Pinpoint the cell where the given text exists, returning its (x, y) midpoint coordinate. 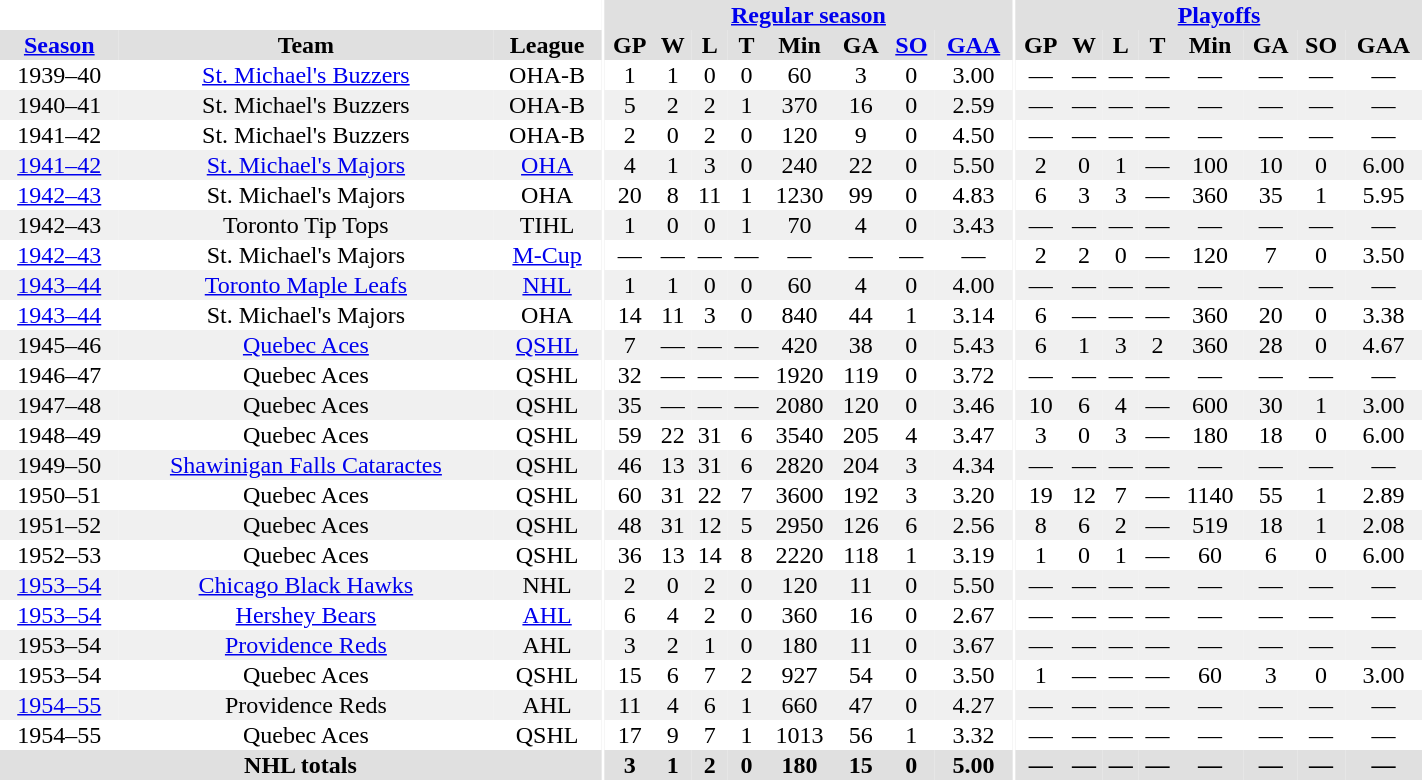
3.20 (974, 495)
36 (630, 555)
NHL totals (300, 765)
38 (860, 345)
3540 (800, 435)
3.46 (974, 405)
1013 (800, 735)
5.95 (1384, 195)
3.43 (974, 225)
2820 (800, 465)
1951–52 (60, 525)
119 (860, 375)
48 (630, 525)
3600 (800, 495)
118 (860, 555)
1952–53 (60, 555)
240 (800, 165)
5.43 (974, 345)
54 (860, 675)
126 (860, 525)
Toronto Tip Tops (306, 225)
2.08 (1384, 525)
927 (800, 675)
17 (630, 735)
Hershey Bears (306, 615)
1940–41 (60, 105)
4.00 (974, 285)
204 (860, 465)
519 (1210, 525)
420 (800, 345)
Regular season (808, 15)
2220 (800, 555)
1939–40 (60, 75)
19 (1041, 495)
2.67 (974, 615)
1948–49 (60, 435)
2.89 (1384, 495)
1949–50 (60, 465)
Playoffs (1219, 15)
28 (1270, 345)
55 (1270, 495)
1945–46 (60, 345)
370 (800, 105)
4.50 (974, 135)
4.67 (1384, 345)
47 (860, 705)
3.32 (974, 735)
3.67 (974, 645)
4.27 (974, 705)
2080 (800, 405)
3.38 (1384, 315)
Season (60, 45)
600 (1210, 405)
99 (860, 195)
3.72 (974, 375)
3.47 (974, 435)
TIHL (547, 225)
30 (1270, 405)
1946–47 (60, 375)
46 (630, 465)
660 (800, 705)
70 (800, 225)
M-Cup (547, 255)
1230 (800, 195)
44 (860, 315)
59 (630, 435)
3.14 (974, 315)
4.83 (974, 195)
Team (306, 45)
5.00 (974, 765)
192 (860, 495)
32 (630, 375)
840 (800, 315)
100 (1210, 165)
1950–51 (60, 495)
Shawinigan Falls Cataractes (306, 465)
1140 (1210, 495)
1920 (800, 375)
2950 (800, 525)
4.34 (974, 465)
League (547, 45)
2.59 (974, 105)
2.56 (974, 525)
Toronto Maple Leafs (306, 285)
1947–48 (60, 405)
56 (860, 735)
3.19 (974, 555)
Chicago Black Hawks (306, 585)
205 (860, 435)
